Find where the given text appears and provide that cell's center as [x, y] coordinate. 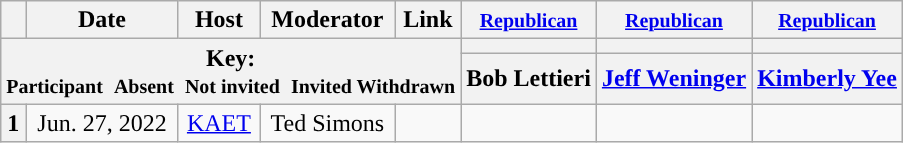
Jun. 27, 2022 [102, 123]
Jeff Weninger [674, 78]
KAET [218, 123]
Date [102, 20]
1 [14, 123]
Ted Simons [328, 123]
Bob Lettieri [529, 78]
Link [428, 20]
Kimberly Yee [828, 78]
Key: Participant Absent Not invited Invited Withdrawn [231, 72]
Host [218, 20]
Moderator [328, 20]
